For the text-containing cell, return its midpoint in (X, Y) coordinate format. 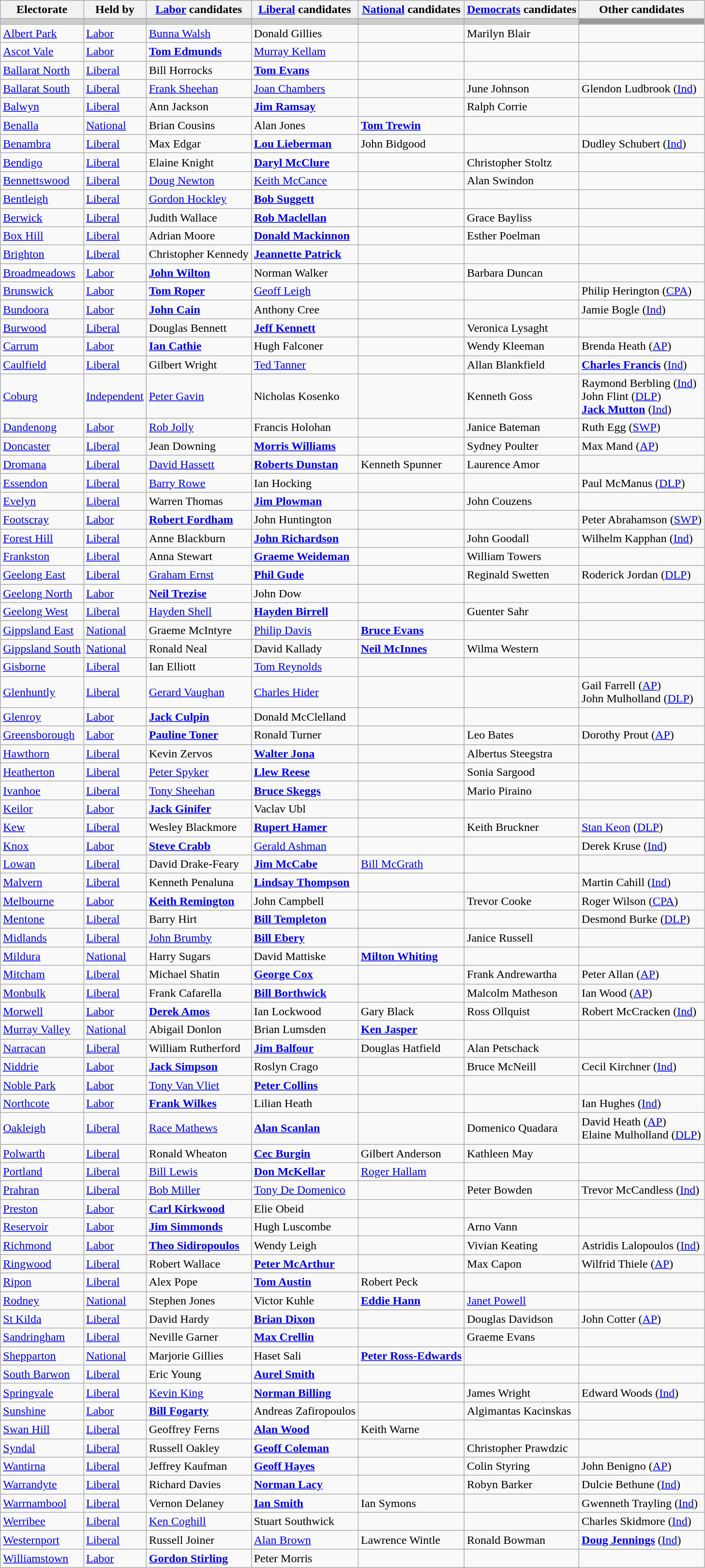
Electorate (42, 10)
Werribee (42, 1522)
Dorothy Prout (AP) (642, 735)
Roslyn Crago (305, 1066)
Guenter Sahr (522, 612)
Robert Wallace (198, 1264)
Portland (42, 1172)
Norman Billing (305, 1392)
Heatherton (42, 772)
June Johnson (522, 89)
Geelong West (42, 612)
Hugh Luscombe (305, 1227)
Robyn Barker (522, 1485)
Jamie Bogle (Ind) (642, 310)
Ian Symons (411, 1503)
Max Mand (AP) (642, 446)
Russell Joiner (198, 1540)
Doncaster (42, 446)
Gary Black (411, 1011)
Ballarat South (42, 89)
Bruce McNeill (522, 1066)
Geoff Hayes (305, 1466)
John Cain (198, 310)
David Drake-Feary (198, 864)
Bill Templeton (305, 919)
Gippsland South (42, 649)
Brenda Heath (AP) (642, 346)
Shepparton (42, 1356)
National candidates (411, 10)
Ascot Vale (42, 52)
Vivian Keating (522, 1245)
Phil Gude (305, 575)
Judith Wallace (198, 217)
Pauline Toner (198, 735)
Francis Holohan (305, 428)
Coburg (42, 396)
Bob Miller (198, 1190)
Gail Farrell (AP) John Mulholland (DLP) (642, 692)
Elaine Knight (198, 162)
Lou Lieberman (305, 144)
Niddrie (42, 1066)
Roberts Dunstan (305, 464)
Bill Ebery (305, 938)
Richmond (42, 1245)
Robert McCracken (Ind) (642, 1011)
Neil McInnes (411, 649)
Tom Evans (305, 70)
Kew (42, 827)
Peter Bowden (522, 1190)
Bruce Evans (411, 630)
John Bidgood (411, 144)
Peter Spyker (198, 772)
Christopher Prawdzic (522, 1448)
Joan Chambers (305, 89)
Sandringham (42, 1337)
Footscray (42, 519)
Ian Lockwood (305, 1011)
John Huntington (305, 519)
Russell Oakley (198, 1448)
Jim Ramsay (305, 107)
Domenico Quadara (522, 1128)
Christopher Stoltz (522, 162)
Rob Jolly (198, 428)
John Benigno (AP) (642, 1466)
Caulfield (42, 365)
Stan Keon (DLP) (642, 827)
Springvale (42, 1392)
Vernon Delaney (198, 1503)
Edward Woods (Ind) (642, 1392)
Oakleigh (42, 1128)
Forest Hill (42, 538)
Tom Austin (305, 1282)
Dulcie Bethune (Ind) (642, 1485)
Peter Collins (305, 1085)
Kevin Zervos (198, 754)
Anna Stewart (198, 557)
Ian Hughes (Ind) (642, 1103)
Gippsland East (42, 630)
Jim McCabe (305, 864)
Dromana (42, 464)
Leo Bates (522, 735)
Noble Park (42, 1085)
Prahran (42, 1190)
Desmond Burke (DLP) (642, 919)
Keith Warne (411, 1429)
Nicholas Kosenko (305, 396)
Frank Andrewartha (522, 975)
Charles Hider (305, 692)
John Brumby (198, 938)
Swan Hill (42, 1429)
Llew Reese (305, 772)
Benalla (42, 125)
Midlands (42, 938)
Richard Davies (198, 1485)
Gilbert Wright (198, 365)
Reginald Swetten (522, 575)
Adrian Moore (198, 236)
Douglas Bennett (198, 328)
Aurel Smith (305, 1374)
Berwick (42, 217)
Gilbert Anderson (411, 1154)
Monbulk (42, 993)
Don McKellar (305, 1172)
Wilhelm Kapphan (Ind) (642, 538)
Kenneth Spunner (411, 464)
Peter Morris (305, 1558)
Wilfrid Thiele (AP) (642, 1264)
Colin Styring (522, 1466)
Frank Cafarella (198, 993)
Evelyn (42, 501)
Charles Skidmore (Ind) (642, 1522)
Bendigo (42, 162)
Malvern (42, 883)
Neil Trezise (198, 593)
Bill Fogarty (198, 1411)
Stephen Jones (198, 1301)
Tony Van Vliet (198, 1085)
Hayden Shell (198, 612)
Milton Whiting (411, 956)
Morris Williams (305, 446)
Astridis Lalopoulos (Ind) (642, 1245)
Gordon Hockley (198, 199)
Glenhuntly (42, 692)
Glendon Ludbrook (Ind) (642, 89)
Williamstown (42, 1558)
Jean Downing (198, 446)
Jeannette Patrick (305, 254)
Kenneth Goss (522, 396)
Murray Kellam (305, 52)
Ronald Turner (305, 735)
Bill McGrath (411, 864)
Marilyn Blair (522, 33)
Polwarth (42, 1154)
Democrats candidates (522, 10)
Christopher Kennedy (198, 254)
Hawthorn (42, 754)
Robert Peck (411, 1282)
Kevin King (198, 1392)
Ballarat North (42, 70)
John Cotter (AP) (642, 1319)
Broadmeadows (42, 273)
Geelong North (42, 593)
Ronald Bowman (522, 1540)
Ken Jasper (411, 1030)
Jim Plowman (305, 501)
Keith Remington (198, 901)
Alex Pope (198, 1282)
Ronald Wheaton (198, 1154)
Box Hill (42, 236)
Geoff Coleman (305, 1448)
Rodney (42, 1301)
Ann Jackson (198, 107)
Donald Mackinnon (305, 236)
Bennettswood (42, 180)
Bill Borthwick (305, 993)
Held by (115, 10)
Haset Sali (305, 1356)
Tom Roper (198, 291)
Narracan (42, 1048)
Jack Culpin (198, 717)
Greensborough (42, 735)
Grace Bayliss (522, 217)
Max Capon (522, 1264)
Glenroy (42, 717)
Rob Maclellan (305, 217)
James Wright (522, 1392)
Dudley Schubert (Ind) (642, 144)
George Cox (305, 975)
Warrnambool (42, 1503)
Michael Shatin (198, 975)
Allan Blankfield (522, 365)
South Barwon (42, 1374)
Ken Coghill (198, 1522)
David Kallady (305, 649)
Doug Newton (198, 180)
Jim Balfour (305, 1048)
Donald McClelland (305, 717)
Andreas Zafiropoulos (305, 1411)
Doug Jennings (Ind) (642, 1540)
Cecil Kirchner (Ind) (642, 1066)
Max Edgar (198, 144)
Peter Allan (AP) (642, 975)
Peter McArthur (305, 1264)
Liberal candidates (305, 10)
Northcote (42, 1103)
Cec Burgin (305, 1154)
Ross Ollquist (522, 1011)
Gerard Vaughan (198, 692)
Brunswick (42, 291)
Melbourne (42, 901)
Graeme McIntyre (198, 630)
Gordon Stirling (198, 1558)
Lowan (42, 864)
Essendon (42, 483)
Vaclav Ubl (305, 809)
Philip Davis (305, 630)
Steve Crabb (198, 846)
Ian Cathie (198, 346)
Bunna Walsh (198, 33)
Dandenong (42, 428)
Philip Herington (CPA) (642, 291)
Ian Wood (AP) (642, 993)
Alan Petschack (522, 1048)
Ian Hocking (305, 483)
Ivanhoe (42, 790)
Roger Hallam (411, 1172)
Jack Simpson (198, 1066)
Marjorie Gillies (198, 1356)
Peter Ross-Edwards (411, 1356)
Mitcham (42, 975)
Ted Tanner (305, 365)
Esther Poelman (522, 236)
Peter Gavin (198, 396)
Malcolm Matheson (522, 993)
Ralph Corrie (522, 107)
Jack Ginifer (198, 809)
Brian Cousins (198, 125)
Douglas Davidson (522, 1319)
Frank Wilkes (198, 1103)
Wantirna (42, 1466)
William Rutherford (198, 1048)
Alan Wood (305, 1429)
Max Crellin (305, 1337)
Graham Ernst (198, 575)
Mentone (42, 919)
Albert Park (42, 33)
Labor candidates (198, 10)
Roger Wilson (CPA) (642, 901)
Frankston (42, 557)
Ripon (42, 1282)
Warren Thomas (198, 501)
Alan Jones (305, 125)
Peter Abrahamson (SWP) (642, 519)
Jim Simmonds (198, 1227)
Alan Swindon (522, 180)
Barry Hirt (198, 919)
David Heath (AP) Elaine Mulholland (DLP) (642, 1128)
Balwyn (42, 107)
Preston (42, 1209)
Ronald Neal (198, 649)
Alan Brown (305, 1540)
Janet Powell (522, 1301)
Carrum (42, 346)
Neville Garner (198, 1337)
Laurence Amor (522, 464)
Hugh Falconer (305, 346)
Syndal (42, 1448)
Lindsay Thompson (305, 883)
Gisborne (42, 667)
Lawrence Wintle (411, 1540)
Jeffrey Kaufman (198, 1466)
Geelong East (42, 575)
Charles Francis (Ind) (642, 365)
Brian Dixon (305, 1319)
Rupert Hamer (305, 827)
Ian Elliott (198, 667)
Eddie Hann (411, 1301)
Trevor McCandless (Ind) (642, 1190)
Mildura (42, 956)
John Dow (305, 593)
Geoffrey Ferns (198, 1429)
Warrandyte (42, 1485)
Raymond Berbling (Ind) John Flint (DLP) Jack Mutton (Ind) (642, 396)
Reservoir (42, 1227)
Albertus Steegstra (522, 754)
Douglas Hatfield (411, 1048)
Janice Bateman (522, 428)
Harry Sugars (198, 956)
Sunshine (42, 1411)
John Couzens (522, 501)
Bill Lewis (198, 1172)
Roderick Jordan (DLP) (642, 575)
Arno Vann (522, 1227)
Bundoora (42, 310)
Tom Edmunds (198, 52)
Graeme Evans (522, 1337)
Brighton (42, 254)
John Wilton (198, 273)
Jeff Kennett (305, 328)
Other candidates (642, 10)
Bruce Skeggs (305, 790)
Ruth Egg (SWP) (642, 428)
Knox (42, 846)
Keith Bruckner (522, 827)
Derek Kruse (Ind) (642, 846)
Race Mathews (198, 1128)
Keilor (42, 809)
Brian Lumsden (305, 1030)
Hayden Birrell (305, 612)
Stuart Southwick (305, 1522)
David Hassett (198, 464)
Bob Suggett (305, 199)
Sonia Sargood (522, 772)
Norman Lacy (305, 1485)
Abigail Donlon (198, 1030)
Morwell (42, 1011)
Tony Sheehan (198, 790)
Bentleigh (42, 199)
Algimantas Kacinskas (522, 1411)
Wesley Blackmore (198, 827)
Wendy Kleeman (522, 346)
Bill Horrocks (198, 70)
Mario Piraino (522, 790)
Ringwood (42, 1264)
Kathleen May (522, 1154)
Janice Russell (522, 938)
Martin Cahill (Ind) (642, 883)
Veronica Lysaght (522, 328)
Benambra (42, 144)
Gwenneth Trayling (Ind) (642, 1503)
Eric Young (198, 1374)
Sydney Poulter (522, 446)
Wendy Leigh (305, 1245)
Westernport (42, 1540)
Tom Reynolds (305, 667)
Ian Smith (305, 1503)
Norman Walker (305, 273)
Walter Jona (305, 754)
Trevor Cooke (522, 901)
Robert Fordham (198, 519)
David Hardy (198, 1319)
Wilma Western (522, 649)
Gerald Ashman (305, 846)
Theo Sidiropoulos (198, 1245)
Lilian Heath (305, 1103)
Geoff Leigh (305, 291)
David Mattiske (305, 956)
Frank Sheehan (198, 89)
Anthony Cree (305, 310)
John Campbell (305, 901)
William Towers (522, 557)
Daryl McClure (305, 162)
Keith McCance (305, 180)
Independent (115, 396)
St Kilda (42, 1319)
Victor Kuhle (305, 1301)
John Goodall (522, 538)
Murray Valley (42, 1030)
Paul McManus (DLP) (642, 483)
Kenneth Penaluna (198, 883)
Burwood (42, 328)
Barry Rowe (198, 483)
Barbara Duncan (522, 273)
Carl Kirkwood (198, 1209)
Tom Trewin (411, 125)
Alan Scanlan (305, 1128)
Tony De Domenico (305, 1190)
Anne Blackburn (198, 538)
John Richardson (305, 538)
Derek Amos (198, 1011)
Donald Gillies (305, 33)
Elie Obeid (305, 1209)
Graeme Weideman (305, 557)
